Find where the given text appears and provide that cell's center as (x, y) coordinate. 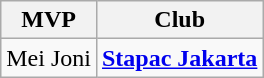
Club (179, 20)
Stapac Jakarta (179, 58)
MVP (49, 20)
Mei Joni (49, 58)
